Provide the (x, y) coordinate of the cell's center where the given text is located.  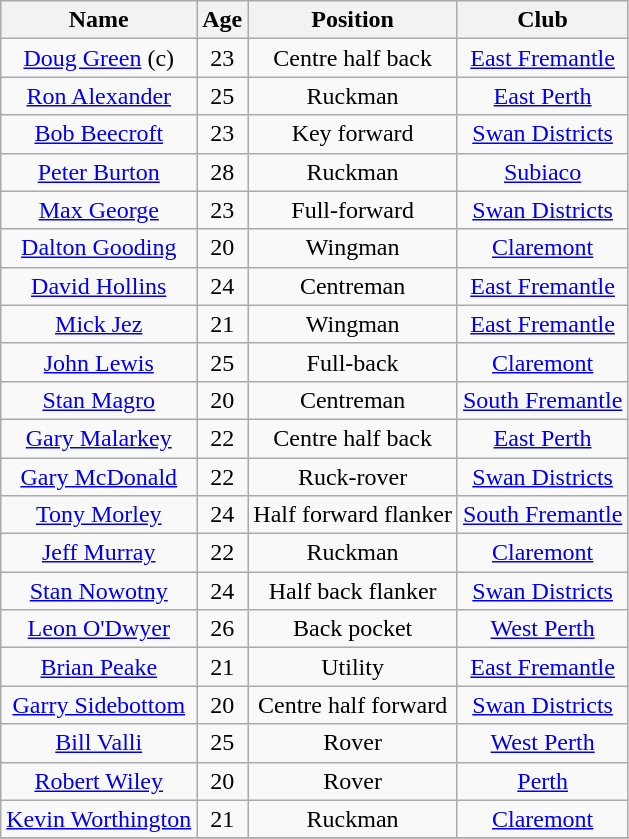
Full-forward (353, 210)
Subiaco (542, 172)
Stan Nowotny (99, 591)
Full-back (353, 362)
Half forward flanker (353, 515)
Robert Wiley (99, 781)
Mick Jez (99, 324)
Ruck-rover (353, 477)
Bill Valli (99, 743)
Club (542, 20)
Jeff Murray (99, 553)
Name (99, 20)
Perth (542, 781)
Bob Beecroft (99, 134)
Age (222, 20)
John Lewis (99, 362)
Tony Morley (99, 515)
David Hollins (99, 286)
Stan Magro (99, 400)
Position (353, 20)
Key forward (353, 134)
Doug Green (c) (99, 58)
Centre half forward (353, 705)
Peter Burton (99, 172)
Dalton Gooding (99, 248)
Ron Alexander (99, 96)
Back pocket (353, 629)
Leon O'Dwyer (99, 629)
Half back flanker (353, 591)
Gary Malarkey (99, 438)
Garry Sidebottom (99, 705)
Brian Peake (99, 667)
Utility (353, 667)
26 (222, 629)
Max George (99, 210)
Kevin Worthington (99, 819)
28 (222, 172)
Gary McDonald (99, 477)
